Pinpoint the cell where the given text exists, returning its [X, Y] midpoint coordinate. 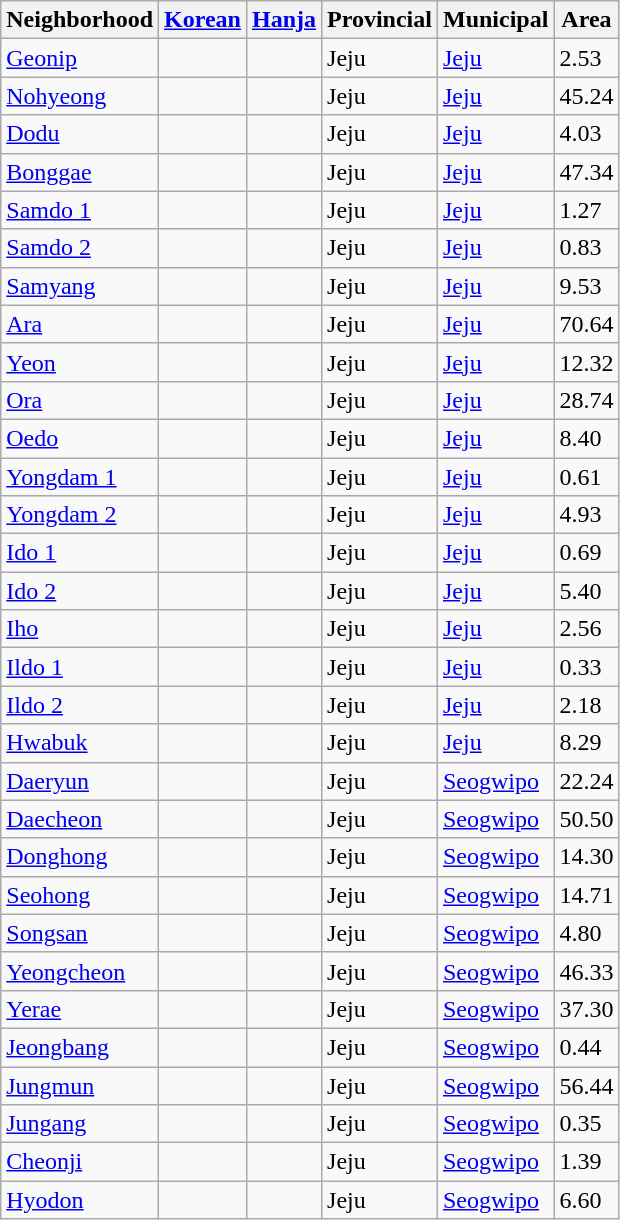
45.24 [586, 96]
Jeongbang [80, 1047]
Ora [80, 400]
Bonggae [80, 172]
Yongdam 1 [80, 477]
0.83 [586, 248]
12.32 [586, 362]
56.44 [586, 1085]
Yeon [80, 362]
9.53 [586, 286]
Oedo [80, 438]
Yeongcheon [80, 971]
Yerae [80, 1009]
Songsan [80, 933]
37.30 [586, 1009]
6.60 [586, 1200]
Seohong [80, 895]
Iho [80, 629]
Samyang [80, 286]
Area [586, 20]
Dodu [80, 134]
2.53 [586, 58]
70.64 [586, 324]
Yongdam 2 [80, 515]
Geonip [80, 58]
4.93 [586, 515]
0.33 [586, 667]
Daecheon [80, 819]
Cheonji [80, 1162]
4.03 [586, 134]
Provincial [380, 20]
0.69 [586, 553]
Ildo 1 [80, 667]
2.18 [586, 705]
Neighborhood [80, 20]
Ildo 2 [80, 705]
0.61 [586, 477]
Samdo 2 [80, 248]
4.80 [586, 933]
14.30 [586, 857]
Ido 1 [80, 553]
Hyodon [80, 1200]
Municipal [495, 20]
2.56 [586, 629]
22.24 [586, 781]
Nohyeong [80, 96]
Ido 2 [80, 591]
47.34 [586, 172]
14.71 [586, 895]
28.74 [586, 400]
0.44 [586, 1047]
0.35 [586, 1124]
46.33 [586, 971]
1.27 [586, 210]
1.39 [586, 1162]
Ara [80, 324]
5.40 [586, 591]
Jungang [80, 1124]
Daeryun [80, 781]
50.50 [586, 819]
8.40 [586, 438]
Donghong [80, 857]
Jungmun [80, 1085]
8.29 [586, 743]
Hwabuk [80, 743]
Samdo 1 [80, 210]
Hanja [284, 20]
Korean [203, 20]
